Scan for the cell matching the given text and deliver its (x, y) coordinate at center. 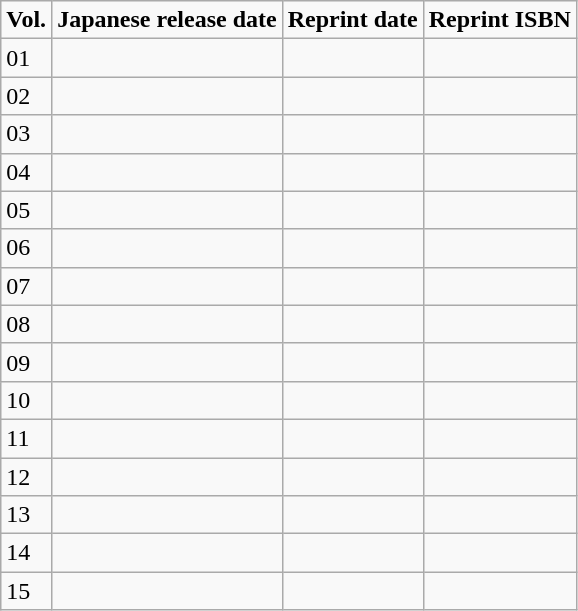
07 (26, 286)
09 (26, 362)
10 (26, 400)
04 (26, 172)
11 (26, 438)
08 (26, 324)
15 (26, 591)
02 (26, 96)
01 (26, 58)
Japanese release date (168, 20)
14 (26, 553)
Vol. (26, 20)
12 (26, 477)
05 (26, 210)
06 (26, 248)
Reprint ISBN (500, 20)
Reprint date (352, 20)
13 (26, 515)
03 (26, 134)
